Determine the [x, y] coordinate at the center of the cell enclosing the given text.  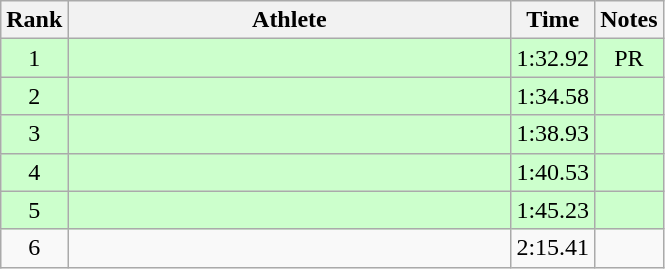
1:45.23 [553, 210]
2:15.41 [553, 248]
1:32.92 [553, 58]
5 [34, 210]
Athlete [290, 20]
PR [629, 58]
1:38.93 [553, 134]
2 [34, 96]
Rank [34, 20]
1:34.58 [553, 96]
1:40.53 [553, 172]
3 [34, 134]
4 [34, 172]
1 [34, 58]
6 [34, 248]
Time [553, 20]
Notes [629, 20]
